Provide the (X, Y) coordinate of the cell's center where the given text is located.  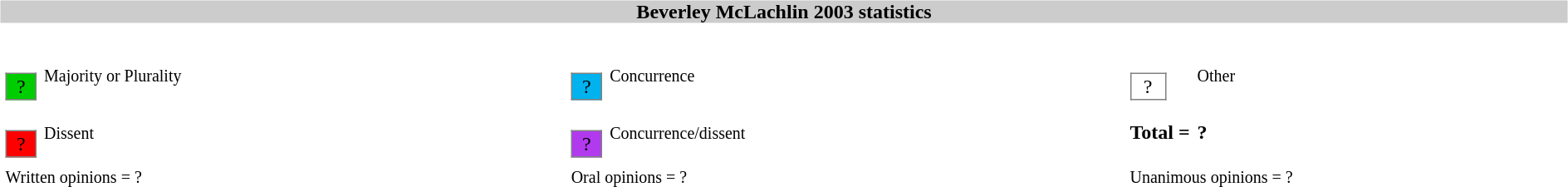
Beverley McLachlin 2003 statistics (784, 12)
Total = (1159, 132)
Other (1380, 76)
Majority or Plurality (304, 76)
Concurrence/dissent (865, 132)
Concurrence (865, 76)
Dissent (304, 132)
